From the cell containing the given text, extract its center point as [x, y] coordinate. 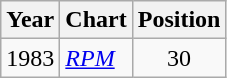
1983 [30, 58]
Position [179, 20]
30 [179, 58]
Chart [96, 20]
RPM [96, 58]
Year [30, 20]
